Scan for the cell matching the given text and deliver its [X, Y] coordinate at center. 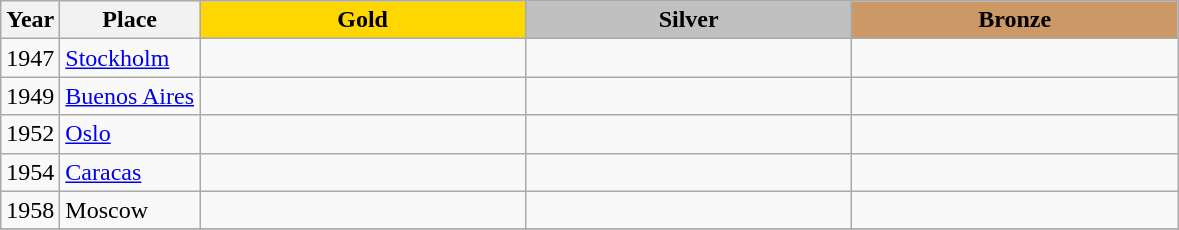
1947 [30, 58]
1958 [30, 210]
Bronze [1015, 20]
Moscow [130, 210]
1949 [30, 96]
Place [130, 20]
Caracas [130, 172]
Oslo [130, 134]
Silver [689, 20]
Year [30, 20]
Stockholm [130, 58]
1954 [30, 172]
Buenos Aires [130, 96]
1952 [30, 134]
Gold [363, 20]
